Provide the (x, y) coordinate of the cell's center where the given text is located.  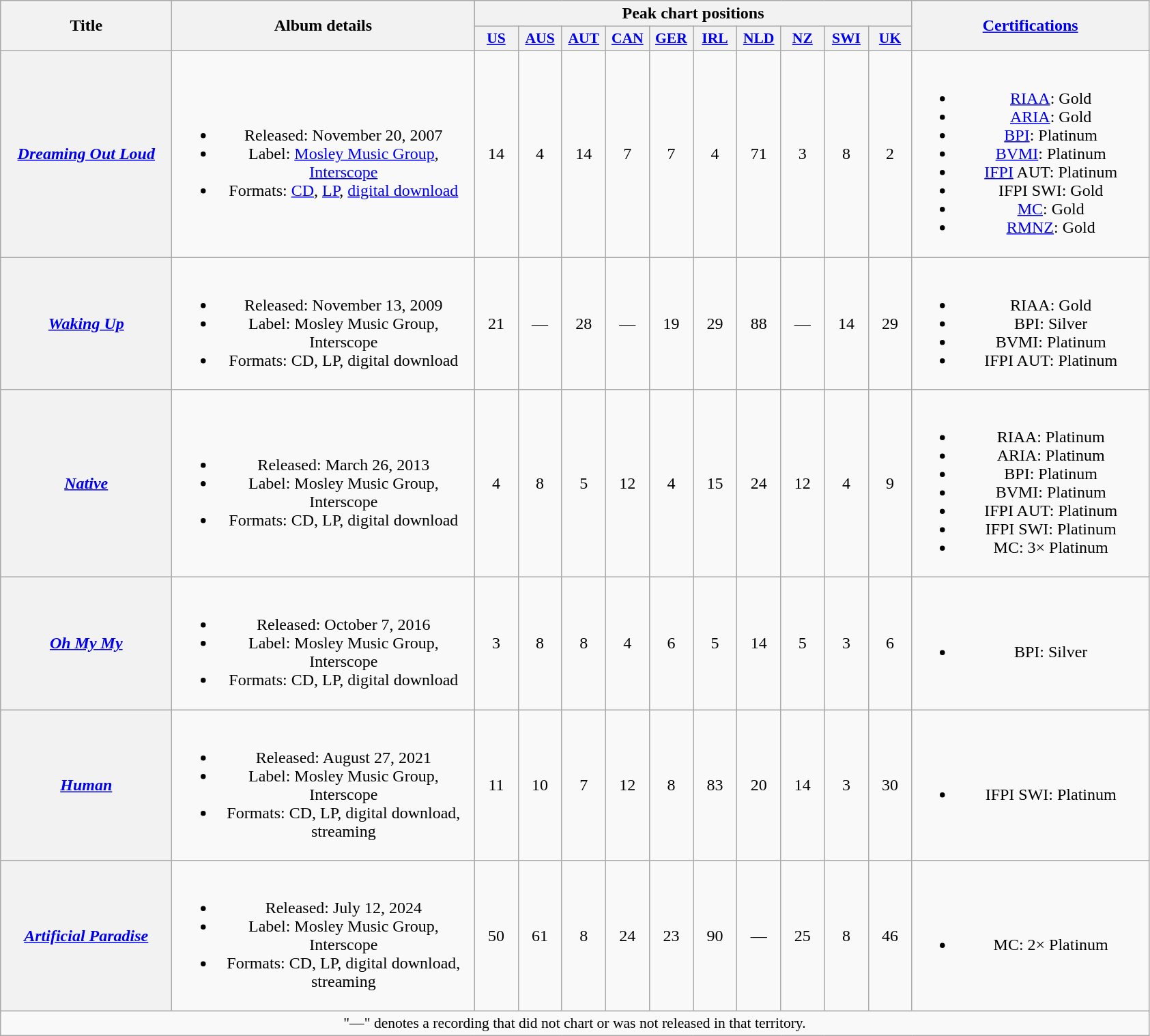
30 (890, 785)
2 (890, 154)
20 (759, 785)
71 (759, 154)
Released: November 20, 2007Label: Mosley Music Group, InterscopeFormats: CD, LP, digital download (324, 154)
Released: October 7, 2016Label: Mosley Music Group, InterscopeFormats: CD, LP, digital download (324, 644)
SWI (846, 39)
10 (540, 785)
9 (890, 483)
RIAA: GoldARIA: GoldBPI: PlatinumBVMI: PlatinumIFPI AUT: PlatinumIFPI SWI: GoldMC: GoldRMNZ: Gold (1031, 154)
23 (671, 936)
MC: 2× Platinum (1031, 936)
GER (671, 39)
25 (803, 936)
CAN (627, 39)
Artificial Paradise (86, 936)
AUS (540, 39)
83 (715, 785)
Certifications (1031, 26)
15 (715, 483)
Album details (324, 26)
90 (715, 936)
Human (86, 785)
19 (671, 323)
Released: March 26, 2013Label: Mosley Music Group, InterscopeFormats: CD, LP, digital download (324, 483)
Released: November 13, 2009Label: Mosley Music Group, InterscopeFormats: CD, LP, digital download (324, 323)
Title (86, 26)
21 (496, 323)
NLD (759, 39)
Oh My My (86, 644)
Peak chart positions (693, 14)
Released: August 27, 2021Label: Mosley Music Group, InterscopeFormats: CD, LP, digital download, streaming (324, 785)
Released: July 12, 2024Label: Mosley Music Group, InterscopeFormats: CD, LP, digital download, streaming (324, 936)
BPI: Silver (1031, 644)
28 (584, 323)
RIAA: PlatinumARIA: PlatinumBPI: PlatinumBVMI: PlatinumIFPI AUT: PlatinumIFPI SWI: PlatinumMC: 3× Platinum (1031, 483)
61 (540, 936)
Dreaming Out Loud (86, 154)
11 (496, 785)
IFPI SWI: Platinum (1031, 785)
Native (86, 483)
NZ (803, 39)
46 (890, 936)
US (496, 39)
IRL (715, 39)
AUT (584, 39)
Waking Up (86, 323)
"—" denotes a recording that did not chart or was not released in that territory. (575, 1024)
88 (759, 323)
UK (890, 39)
RIAA: GoldBPI: SilverBVMI: PlatinumIFPI AUT: Platinum (1031, 323)
50 (496, 936)
